Return (X, Y) of the center of cell containing provided text 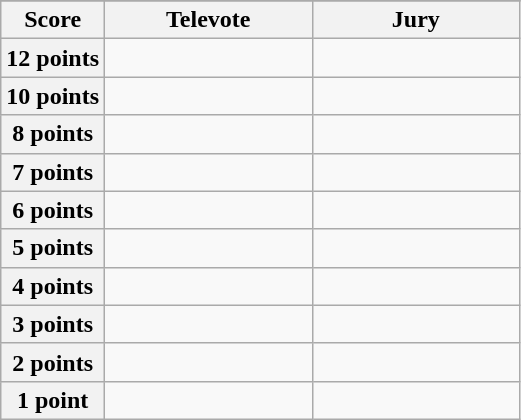
Jury (416, 20)
7 points (53, 172)
6 points (53, 210)
10 points (53, 96)
5 points (53, 248)
8 points (53, 134)
1 point (53, 400)
Televote (209, 20)
2 points (53, 362)
4 points (53, 286)
3 points (53, 324)
12 points (53, 58)
Score (53, 20)
